Pinpoint the cell where the given text exists, returning its (X, Y) midpoint coordinate. 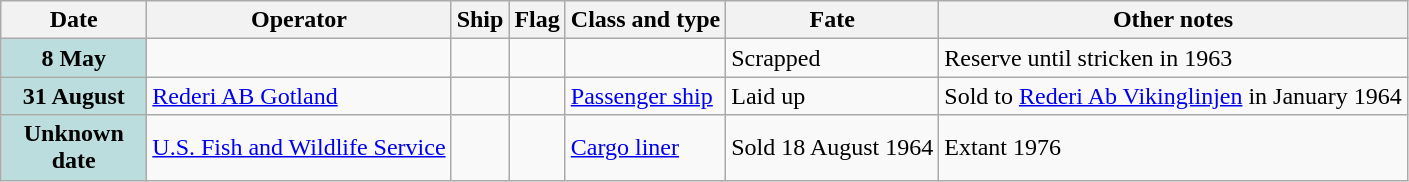
Reserve until stricken in 1963 (1173, 58)
Ship (480, 20)
Extant 1976 (1173, 148)
Laid up (832, 96)
Operator (299, 20)
Sold 18 August 1964 (832, 148)
Rederi AB Gotland (299, 96)
Other notes (1173, 20)
Flag (537, 20)
31 August (74, 96)
Date (74, 20)
Unknown date (74, 148)
8 May (74, 58)
Passenger ship (645, 96)
Class and type (645, 20)
Fate (832, 20)
Scrapped (832, 58)
U.S. Fish and Wildlife Service (299, 148)
Sold to Rederi Ab Vikinglinjen in January 1964 (1173, 96)
Cargo liner (645, 148)
